Identify which cell holds the provided text, then report its [x, y] central coordinate. 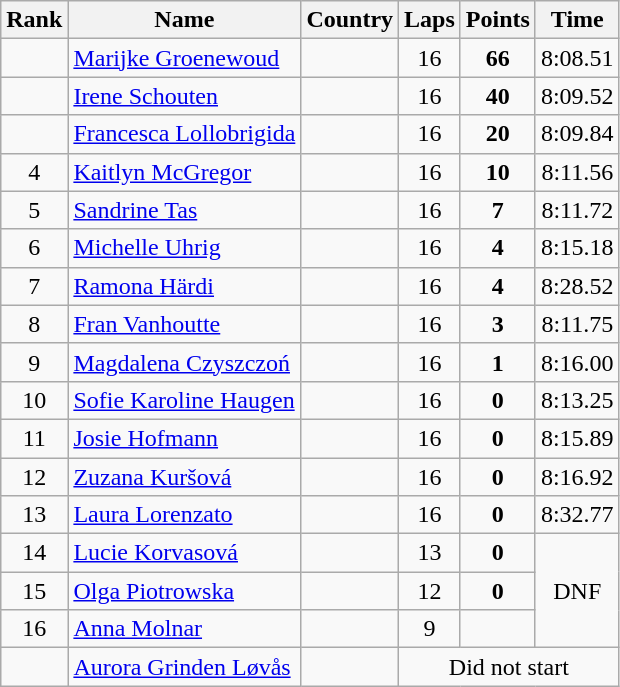
8:28.52 [577, 286]
8 [34, 324]
Michelle Uhrig [184, 248]
14 [34, 553]
Lucie Korvasová [184, 553]
Laps [430, 20]
6 [34, 248]
1 [498, 362]
Olga Piotrowska [184, 591]
11 [34, 438]
8:09.84 [577, 134]
8:16.00 [577, 362]
Sofie Karoline Haugen [184, 400]
8:32.77 [577, 515]
Magdalena Czyszczoń [184, 362]
Aurora Grinden Løvås [184, 667]
8:11.56 [577, 172]
3 [498, 324]
Ramona Härdi [184, 286]
Marijke Groenewoud [184, 58]
8:15.18 [577, 248]
8:08.51 [577, 58]
5 [34, 210]
Rank [34, 20]
8:09.52 [577, 96]
40 [498, 96]
Country [350, 20]
Zuzana Kuršová [184, 477]
Name [184, 20]
66 [498, 58]
Francesca Lollobrigida [184, 134]
Irene Schouten [184, 96]
8:11.72 [577, 210]
Sandrine Tas [184, 210]
20 [498, 134]
8:11.75 [577, 324]
Josie Hofmann [184, 438]
8:16.92 [577, 477]
Laura Lorenzato [184, 515]
Points [498, 20]
Time [577, 20]
Fran Vanhoutte [184, 324]
15 [34, 591]
Did not start [510, 667]
8:13.25 [577, 400]
Kaitlyn McGregor [184, 172]
Anna Molnar [184, 629]
8:15.89 [577, 438]
DNF [577, 591]
